Pinpoint the cell where the given text exists, returning its (x, y) midpoint coordinate. 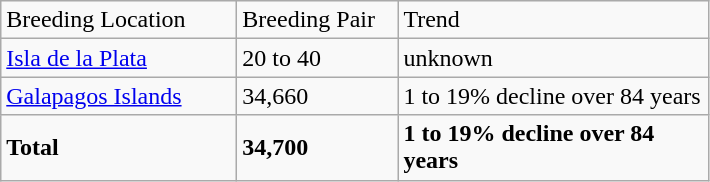
Trend (554, 20)
Breeding Location (119, 20)
20 to 40 (318, 58)
unknown (554, 58)
Total (119, 148)
Galapagos Islands (119, 96)
Isla de la Plata (119, 58)
34,700 (318, 148)
34,660 (318, 96)
Breeding Pair (318, 20)
